Search for the cell housing the specified text and yield its (x, y) center coordinate. 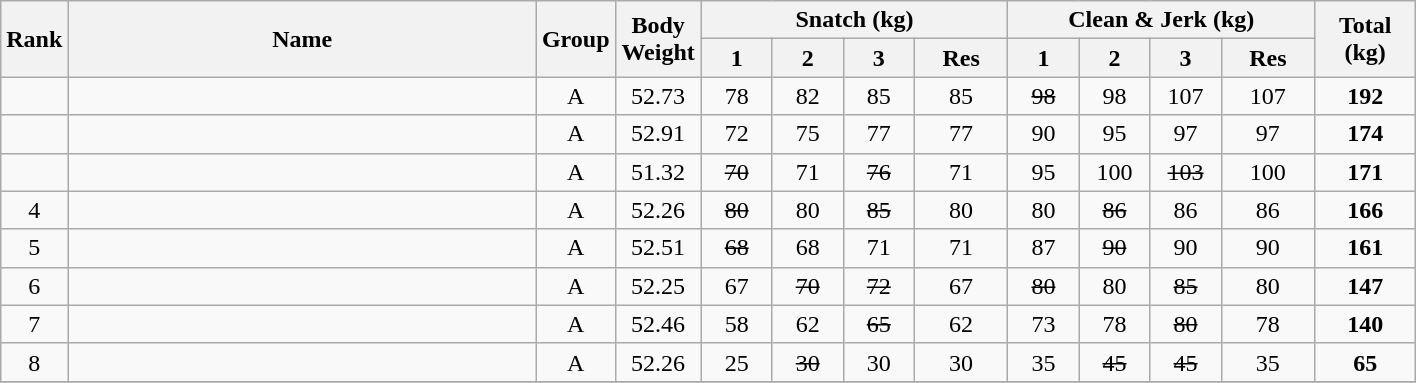
52.91 (658, 134)
171 (1366, 172)
6 (34, 286)
166 (1366, 210)
Body Weight (658, 39)
7 (34, 324)
52.73 (658, 96)
52.25 (658, 286)
174 (1366, 134)
Snatch (kg) (854, 20)
161 (1366, 248)
Rank (34, 39)
8 (34, 362)
103 (1186, 172)
58 (736, 324)
52.46 (658, 324)
25 (736, 362)
147 (1366, 286)
87 (1044, 248)
75 (808, 134)
52.51 (658, 248)
Total (kg) (1366, 39)
192 (1366, 96)
5 (34, 248)
Clean & Jerk (kg) (1162, 20)
73 (1044, 324)
82 (808, 96)
4 (34, 210)
Group (576, 39)
51.32 (658, 172)
76 (878, 172)
140 (1366, 324)
Name (302, 39)
